Output the [X, Y] coordinate of the center of the cell containing the given text.  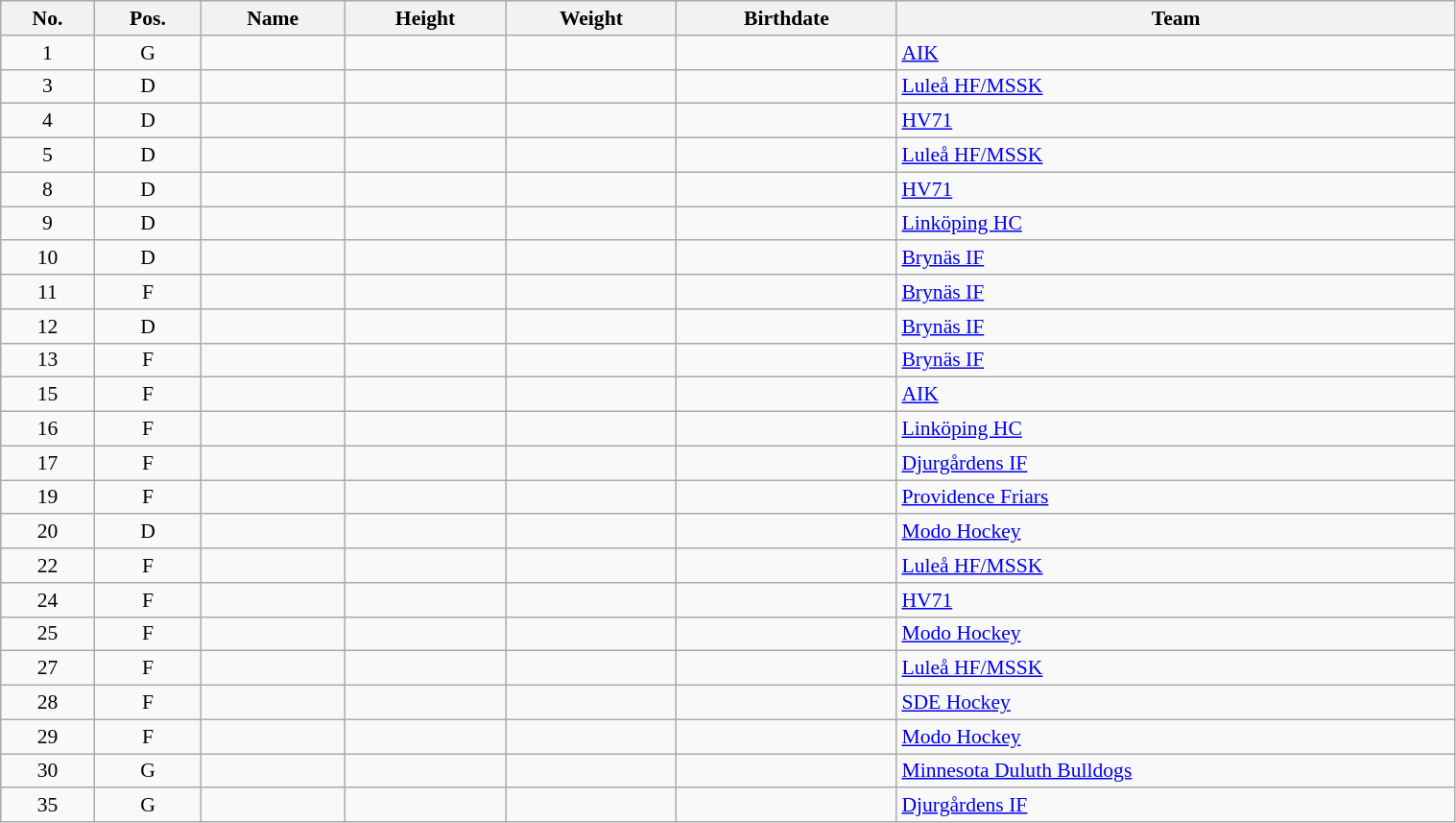
19 [48, 497]
Pos. [148, 18]
11 [48, 292]
22 [48, 566]
SDE Hockey [1176, 703]
3 [48, 86]
16 [48, 429]
Team [1176, 18]
28 [48, 703]
Weight [591, 18]
Birthdate [786, 18]
15 [48, 395]
29 [48, 737]
24 [48, 600]
13 [48, 360]
30 [48, 771]
Providence Friars [1176, 497]
27 [48, 668]
5 [48, 156]
4 [48, 121]
Name [273, 18]
No. [48, 18]
Minnesota Duluth Bulldogs [1176, 771]
35 [48, 806]
20 [48, 532]
10 [48, 258]
1 [48, 53]
12 [48, 327]
8 [48, 189]
17 [48, 463]
Height [426, 18]
9 [48, 224]
25 [48, 634]
